Find where the given text appears and provide that cell's center as [x, y] coordinate. 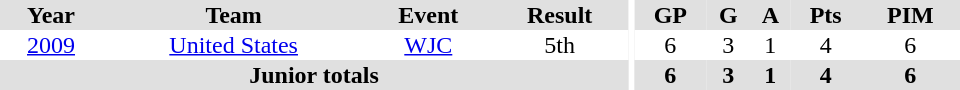
5th [560, 45]
A [770, 15]
Pts [826, 15]
Team [234, 15]
PIM [910, 15]
Result [560, 15]
Year [51, 15]
United States [234, 45]
G [728, 15]
2009 [51, 45]
GP [670, 15]
Junior totals [314, 75]
WJC [428, 45]
Event [428, 15]
